Return (x, y) of the center of cell containing provided text 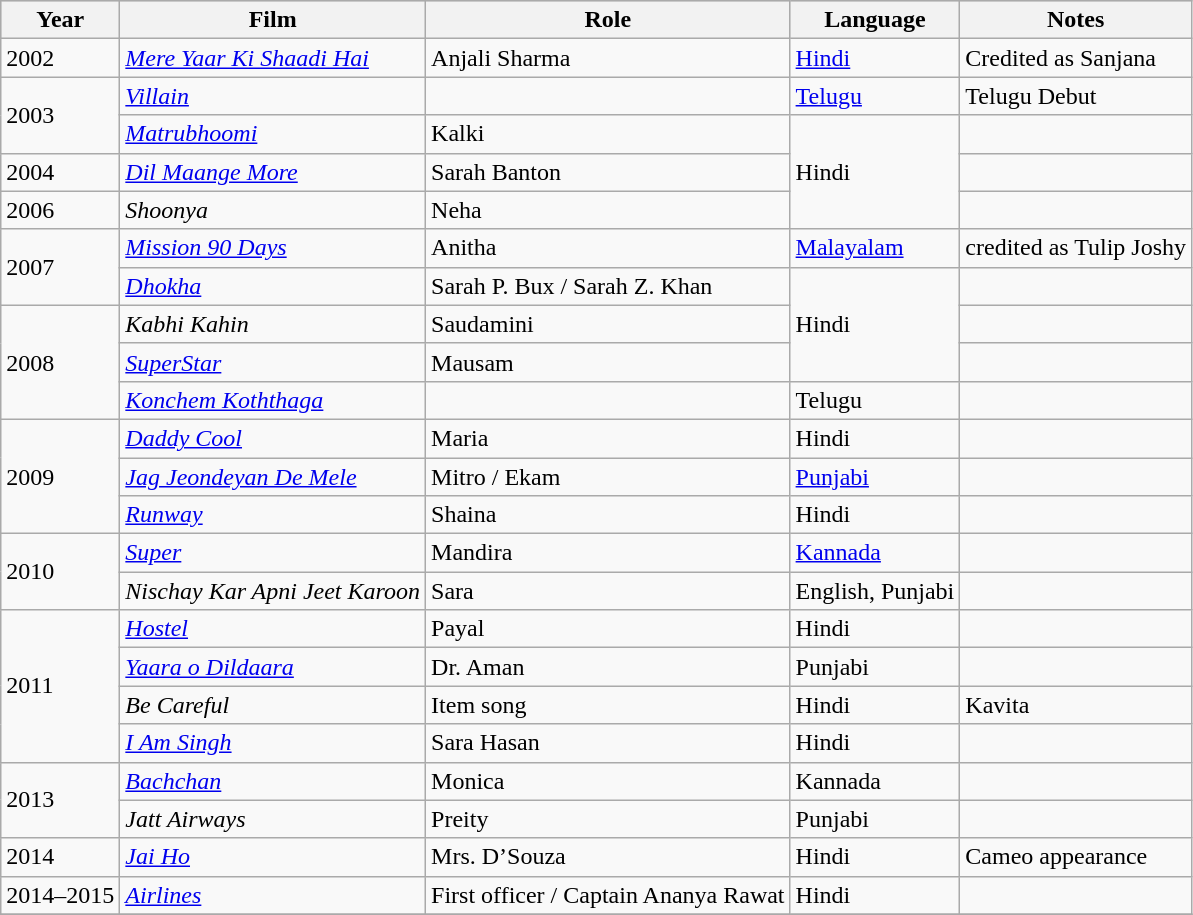
Language (875, 20)
Jag Jeondeyan De Mele (273, 477)
Preity (608, 819)
2009 (60, 476)
Cameo appearance (1076, 857)
I Am Singh (273, 743)
2010 (60, 572)
Year (60, 20)
Mitro / Ekam (608, 477)
Mission 90 Days (273, 248)
Shaina (608, 515)
Daddy Cool (273, 438)
2014 (60, 857)
Kalki (608, 134)
2004 (60, 172)
Runway (273, 515)
2006 (60, 210)
Notes (1076, 20)
Hostel (273, 629)
Bachchan (273, 781)
English, Punjabi (875, 591)
Matrubhoomi (273, 134)
Kavita (1076, 705)
Anjali Sharma (608, 58)
credited as Tulip Joshy (1076, 248)
Dr. Aman (608, 667)
Malayalam (875, 248)
Credited as Sanjana (1076, 58)
2008 (60, 362)
Yaara o Dildaara (273, 667)
2007 (60, 267)
2014–2015 (60, 895)
Film (273, 20)
Jai Ho (273, 857)
2013 (60, 800)
2002 (60, 58)
Monica (608, 781)
Dil Maange More (273, 172)
Mere Yaar Ki Shaadi Hai (273, 58)
Airlines (273, 895)
Shoonya (273, 210)
Payal (608, 629)
Mausam (608, 362)
Nischay Kar Apni Jeet Karoon (273, 591)
Be Careful (273, 705)
Jatt Airways (273, 819)
Sara Hasan (608, 743)
2011 (60, 686)
Konchem Koththaga (273, 400)
SuperStar (273, 362)
Maria (608, 438)
Mrs. D’Souza (608, 857)
Role (608, 20)
Anitha (608, 248)
Dhokha (273, 286)
Sarah Banton (608, 172)
Sara (608, 591)
Telugu Debut (1076, 96)
Mandira (608, 553)
First officer / Captain Ananya Rawat (608, 895)
Villain (273, 96)
Neha (608, 210)
Sarah P. Bux / Sarah Z. Khan (608, 286)
2003 (60, 115)
Kabhi Kahin (273, 324)
Super (273, 553)
Item song (608, 705)
Saudamini (608, 324)
